Provide the [x, y] coordinate of the cell's center where the given text is located.  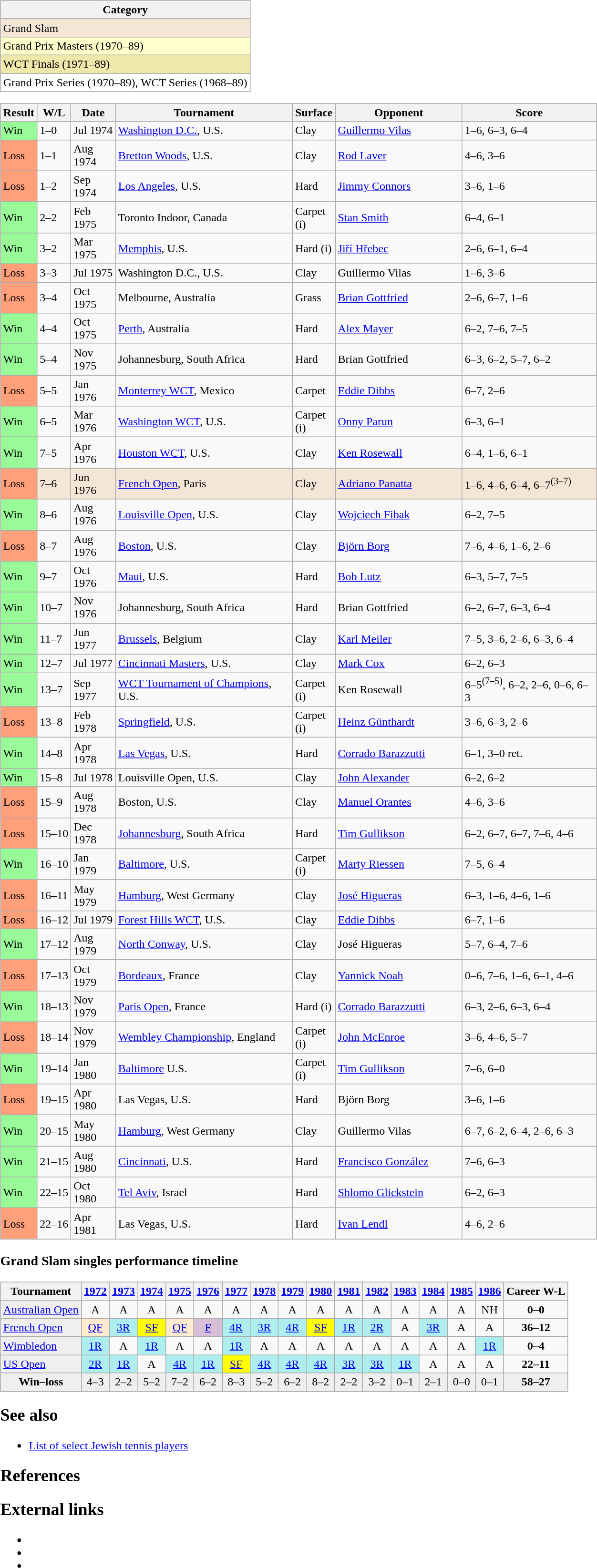
18–14 [54, 1037]
Career W-L [536, 1291]
6–4, 1–6, 6–1 [529, 453]
1975 [179, 1291]
Feb 1975 [93, 217]
22–15 [54, 1193]
Marty Riessen [399, 864]
1986 [489, 1291]
8–6 [54, 515]
19–14 [54, 1069]
19–15 [54, 1099]
French Open [41, 1328]
1977 [237, 1291]
7–6, 6–3 [529, 1161]
Baltimore, U.S. [204, 864]
Karl Meiler [399, 639]
May 1979 [93, 895]
1–6, 6–3, 6–4 [529, 131]
Bretton Woods, U.S. [204, 155]
Jul 1974 [93, 131]
Apr 1981 [93, 1223]
Shlomo Glickstein [399, 1193]
Sep 1977 [93, 689]
4–6, 2–6 [529, 1223]
3–4 [54, 297]
6–2, 7–5 [529, 515]
7–5, 3–6, 2–6, 6–3, 6–4 [529, 639]
Aug 1980 [93, 1161]
15–10 [54, 833]
6–3, 6–1 [529, 421]
6–2, 6–2 [529, 778]
Washington WCT, U.S. [204, 421]
3–6, 4–6, 5–7 [529, 1037]
Memphis, U.S. [204, 248]
1978 [264, 1291]
7–5 [54, 453]
Paris Open, France [204, 1006]
Springfield, U.S. [204, 722]
Jan 1976 [93, 391]
5–5 [54, 391]
Aug 1979 [93, 944]
6–7, 6–2, 6–4, 2–6, 6–3 [529, 1131]
Adriano Panatta [399, 483]
5–7, 6–4, 7–6 [529, 944]
22–11 [536, 1364]
Stan Smith [399, 217]
Carpet [314, 391]
Bob Lutz [399, 577]
6–2, 7–6, 7–5 [529, 329]
2–1 [433, 1382]
Wimbledon [41, 1346]
Rod Laver [399, 155]
Oct 1979 [93, 975]
Houston WCT, U.S. [204, 453]
Grand Slam [125, 28]
Wembley Championship, England [204, 1037]
Jan 1979 [93, 864]
Jun 1977 [93, 639]
Brussels, Belgium [204, 639]
Apr 1980 [93, 1099]
6–3, 1–6, 4–6, 1–6 [529, 895]
7–6, 4–6, 1–6, 2–6 [529, 545]
Win–loss [41, 1382]
10–7 [54, 607]
NH [489, 1310]
John McEnroe [399, 1037]
Ivan Lendl [399, 1223]
Dec 1978 [93, 833]
1–1 [54, 155]
6–3, 2–6, 6–3, 6–4 [529, 1006]
W/L [54, 113]
Oct 1980 [93, 1193]
7–5, 6–4 [529, 864]
Perth, Australia [204, 329]
6–2, 6–7, 6–3, 6–4 [529, 607]
Nov 1975 [93, 359]
Jul 1975 [93, 273]
Jul 1977 [93, 663]
WCT Finals (1971–89) [125, 64]
1–2 [54, 186]
1972 [95, 1291]
Sep 1974 [93, 186]
1982 [377, 1291]
11–7 [54, 639]
Monterrey WCT, Mexico [204, 391]
Result [19, 113]
13–7 [54, 689]
6–1, 3–0 ret. [529, 753]
1973 [123, 1291]
WCT Tournament of Champions, U.S. [204, 689]
1–0 [54, 131]
Jimmy Connors [399, 186]
1979 [293, 1291]
21–15 [54, 1161]
Onny Parun [399, 421]
6–7, 2–6 [529, 391]
2–6, 6–1, 6–4 [529, 248]
1–6, 4–6, 6–4, 6–7(3–7) [529, 483]
6–3, 5–7, 7–5 [529, 577]
9–7 [54, 577]
7–6 [54, 483]
Date [93, 113]
6–5(7–5), 6–2, 2–6, 0–6, 6–3 [529, 689]
Feb 1978 [93, 722]
1983 [405, 1291]
6–2, 6–7, 6–7, 7–6, 4–6 [529, 833]
1985 [462, 1291]
Maui, U.S. [204, 577]
22–16 [54, 1223]
6–5 [54, 421]
17–12 [54, 944]
Toronto Indoor, Canada [204, 217]
Oct 1976 [93, 577]
Aug 1974 [93, 155]
3–3 [54, 273]
US Open [41, 1364]
Heinz Günthardt [399, 722]
1980 [320, 1291]
Bordeaux, France [204, 975]
12–7 [54, 663]
Jul 1978 [93, 778]
Mar 1975 [93, 248]
13–8 [54, 722]
15–9 [54, 802]
16–11 [54, 895]
Mar 1976 [93, 421]
Score [529, 113]
0–4 [536, 1346]
1974 [152, 1291]
Manuel Orantes [399, 802]
Cincinnati, U.S. [204, 1161]
5–4 [54, 359]
36–12 [536, 1328]
Alex Mayer [399, 329]
Tel Aviv, Israel [204, 1193]
0–6, 7–6, 1–6, 6–1, 4–6 [529, 975]
6–3, 6–2, 5–7, 6–2 [529, 359]
1981 [349, 1291]
16–10 [54, 864]
Wojciech Fibak [399, 515]
Grand Prix Masters (1970–89) [125, 46]
6–4, 6–1 [529, 217]
Grand Prix Series (1970–89), WCT Series (1968–89) [125, 82]
F [208, 1328]
1984 [433, 1291]
1–6, 3–6 [529, 273]
1976 [208, 1291]
8–3 [237, 1382]
8–7 [54, 545]
Jan 1980 [93, 1069]
Grass [314, 297]
Jul 1979 [93, 920]
Los Angeles, U.S. [204, 186]
18–13 [54, 1006]
Baltimore U.S. [204, 1069]
Aug 1978 [93, 802]
Opponent [399, 113]
6–7, 1–6 [529, 920]
7–2 [179, 1382]
3–6, 6–3, 2–6 [529, 722]
Australian Open [41, 1310]
May 1980 [93, 1131]
Nov 1976 [93, 607]
Category [125, 10]
Cincinnati Masters, U.S. [204, 663]
French Open, Paris [204, 483]
4–3 [95, 1382]
North Conway, U.S. [204, 944]
Surface [314, 113]
Jun 1976 [93, 483]
15–8 [54, 778]
17–13 [54, 975]
John Alexander [399, 778]
58–27 [536, 1382]
14–8 [54, 753]
4–4 [54, 329]
Apr 1978 [93, 753]
Jiří Hřebec [399, 248]
20–15 [54, 1131]
16–12 [54, 920]
Forest Hills WCT, U.S. [204, 920]
Mark Cox [399, 663]
8–2 [320, 1382]
2–6, 6–7, 1–6 [529, 297]
Melbourne, Australia [204, 297]
Apr 1976 [93, 453]
Yannick Noah [399, 975]
7–6, 6–0 [529, 1069]
Francisco González [399, 1161]
